Identify which cell holds the provided text, then report its (X, Y) central coordinate. 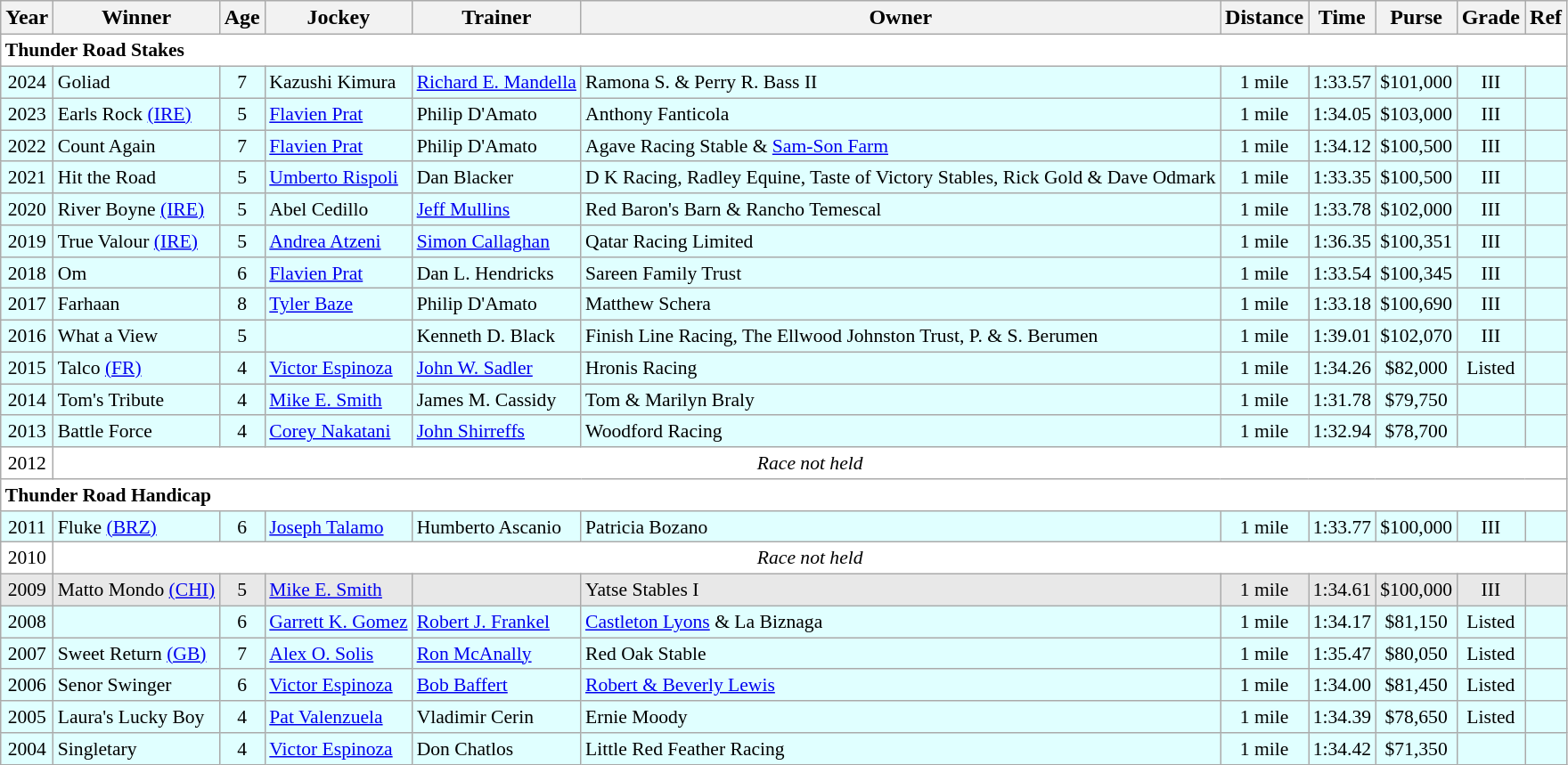
1:34.12 (1342, 146)
Year (27, 18)
Patricia Bozano (901, 526)
2014 (27, 400)
Kenneth D. Black (497, 336)
$78,700 (1417, 431)
$80,050 (1417, 654)
2015 (27, 368)
Goliad (136, 82)
Alex O. Solis (339, 654)
$102,000 (1417, 209)
Dan Blacker (497, 177)
Matthew Schera (901, 305)
Yatse Stables I (901, 590)
Anthony Fanticola (901, 114)
$78,650 (1417, 717)
Ref (1547, 18)
Grade (1490, 18)
$100,345 (1417, 273)
1:33.77 (1342, 526)
Finish Line Racing, The Ellwood Johnston Trust, P. & S. Berumen (901, 336)
1:34.17 (1342, 622)
$100,690 (1417, 305)
2018 (27, 273)
2005 (27, 717)
2024 (27, 82)
John W. Sadler (497, 368)
John Shirreffs (497, 431)
$82,000 (1417, 368)
Kazushi Kimura (339, 82)
Qatar Racing Limited (901, 241)
1:32.94 (1342, 431)
$100,351 (1417, 241)
Hronis Racing (901, 368)
James M. Cassidy (497, 400)
Woodford Racing (901, 431)
Time (1342, 18)
Distance (1265, 18)
Humberto Ascanio (497, 526)
1:34.26 (1342, 368)
1:35.47 (1342, 654)
$101,000 (1417, 82)
2013 (27, 431)
1:34.39 (1342, 717)
Red Oak Stable (901, 654)
1:33.35 (1342, 177)
2016 (27, 336)
2004 (27, 749)
8 (242, 305)
Sweet Return (GB) (136, 654)
1:33.54 (1342, 273)
Vladimir Cerin (497, 717)
2019 (27, 241)
Castleton Lyons & La Biznaga (901, 622)
2021 (27, 177)
Little Red Feather Racing (901, 749)
Corey Nakatani (339, 431)
Purse (1417, 18)
1:34.61 (1342, 590)
Laura's Lucky Boy (136, 717)
$71,350 (1417, 749)
Joseph Talamo (339, 526)
2010 (27, 558)
2006 (27, 685)
2011 (27, 526)
Ernie Moody (901, 717)
2017 (27, 305)
Garrett K. Gomez (339, 622)
2022 (27, 146)
Count Again (136, 146)
2008 (27, 622)
River Boyne (IRE) (136, 209)
Robert J. Frankel (497, 622)
1:34.05 (1342, 114)
Umberto Rispoli (339, 177)
$79,750 (1417, 400)
1:31.78 (1342, 400)
Hit the Road (136, 177)
What a View (136, 336)
True Valour (IRE) (136, 241)
2009 (27, 590)
1:34.00 (1342, 685)
2023 (27, 114)
Farhaan (136, 305)
Matto Mondo (CHI) (136, 590)
Abel Cedillo (339, 209)
Thunder Road Handicap (784, 495)
Red Baron's Barn & Rancho Temescal (901, 209)
Senor Swinger (136, 685)
1:39.01 (1342, 336)
Andrea Atzeni (339, 241)
$102,070 (1417, 336)
Battle Force (136, 431)
1:36.35 (1342, 241)
Singletary (136, 749)
Agave Racing Stable & Sam-Son Farm (901, 146)
1:33.18 (1342, 305)
Age (242, 18)
2020 (27, 209)
Richard E. Mandella (497, 82)
Pat Valenzuela (339, 717)
Tom's Tribute (136, 400)
Dan L. Hendricks (497, 273)
Jeff Mullins (497, 209)
Winner (136, 18)
Om (136, 273)
Tyler Baze (339, 305)
Earls Rock (IRE) (136, 114)
2012 (27, 463)
Bob Baffert (497, 685)
$81,150 (1417, 622)
Simon Callaghan (497, 241)
Owner (901, 18)
Ramona S. & Perry R. Bass II (901, 82)
D K Racing, Radley Equine, Taste of Victory Stables, Rick Gold & Dave Odmark (901, 177)
$103,000 (1417, 114)
Fluke (BRZ) (136, 526)
$81,450 (1417, 685)
Sareen Family Trust (901, 273)
Jockey (339, 18)
Talco (FR) (136, 368)
Ron McAnally (497, 654)
1:33.78 (1342, 209)
Don Chatlos (497, 749)
Trainer (497, 18)
1:33.57 (1342, 82)
Robert & Beverly Lewis (901, 685)
2007 (27, 654)
Thunder Road Stakes (784, 51)
Tom & Marilyn Braly (901, 400)
1:34.42 (1342, 749)
